Identify which cell holds the provided text, then report its [x, y] central coordinate. 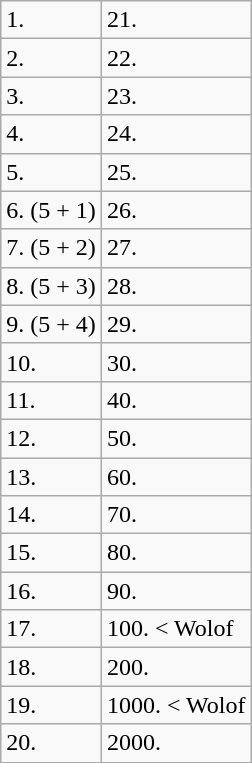
28. [176, 286]
100. < Wolof [176, 629]
29. [176, 324]
7. (5 + 2) [52, 248]
8. (5 + 3) [52, 286]
1000. < Wolof [176, 705]
19. [52, 705]
80. [176, 553]
15. [52, 553]
20. [52, 743]
50. [176, 438]
5. [52, 172]
10. [52, 362]
25. [176, 172]
30. [176, 362]
21. [176, 20]
2000. [176, 743]
26. [176, 210]
40. [176, 400]
22. [176, 58]
16. [52, 591]
90. [176, 591]
2. [52, 58]
200. [176, 667]
4. [52, 134]
14. [52, 515]
24. [176, 134]
18. [52, 667]
6. (5 + 1) [52, 210]
9. (5 + 4) [52, 324]
27. [176, 248]
11. [52, 400]
70. [176, 515]
13. [52, 477]
12. [52, 438]
60. [176, 477]
23. [176, 96]
17. [52, 629]
3. [52, 96]
1. [52, 20]
